Locate the cell with the specified text and output its [x, y] center coordinate. 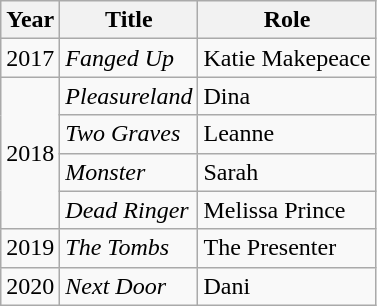
Dead Ringer [129, 210]
2019 [30, 248]
2017 [30, 58]
Sarah [287, 172]
Leanne [287, 134]
Melissa Prince [287, 210]
The Presenter [287, 248]
Role [287, 20]
The Tombs [129, 248]
Pleasureland [129, 96]
Dina [287, 96]
Next Door [129, 286]
Title [129, 20]
2020 [30, 286]
Year [30, 20]
Dani [287, 286]
Katie Makepeace [287, 58]
Two Graves [129, 134]
2018 [30, 153]
Fanged Up [129, 58]
Monster [129, 172]
